Pinpoint the cell where the given text exists, returning its (x, y) midpoint coordinate. 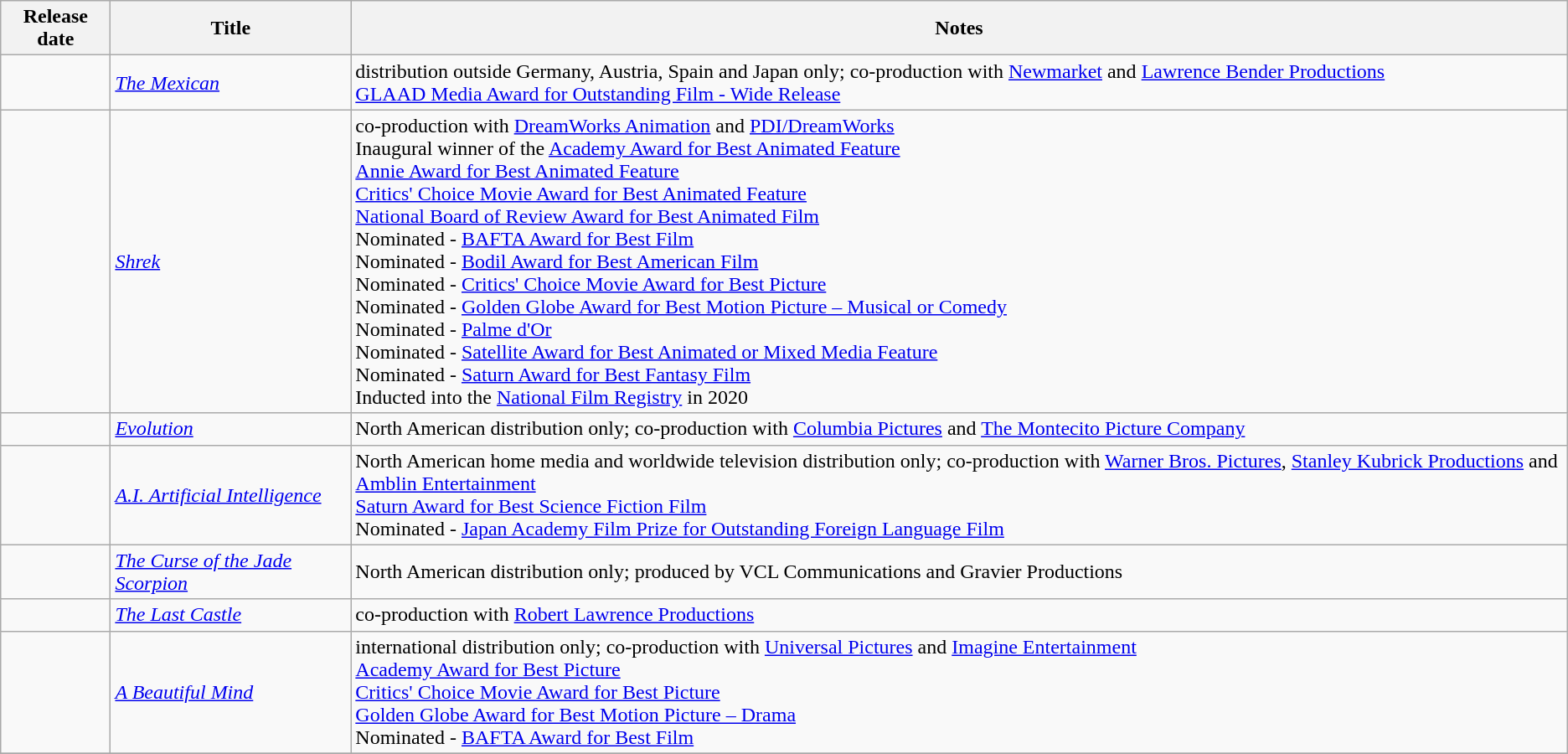
A.I. Artificial Intelligence (231, 494)
The Last Castle (231, 615)
Notes (959, 28)
Title (231, 28)
Release date (55, 28)
Evolution (231, 429)
The Mexican (231, 82)
North American distribution only; produced by VCL Communications and Gravier Productions (959, 571)
The Curse of the Jade Scorpion (231, 571)
A Beautiful Mind (231, 692)
co-production with Robert Lawrence Productions (959, 615)
Shrek (231, 261)
North American distribution only; co-production with Columbia Pictures and The Montecito Picture Company (959, 429)
